Detect which cell encompasses the target text, then output its [x, y] center coordinate. 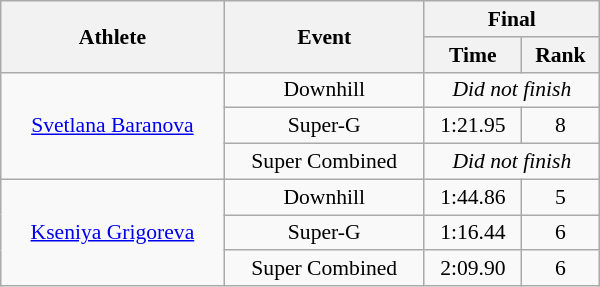
Svetlana Baranova [112, 126]
1:44.86 [472, 197]
Rank [560, 55]
2:09.90 [472, 269]
Final [512, 19]
Athlete [112, 36]
Kseniya Grigoreva [112, 232]
5 [560, 197]
Event [324, 36]
8 [560, 126]
Time [472, 55]
1:16.44 [472, 233]
1:21.95 [472, 126]
